For the text-containing cell, return its midpoint in (X, Y) coordinate format. 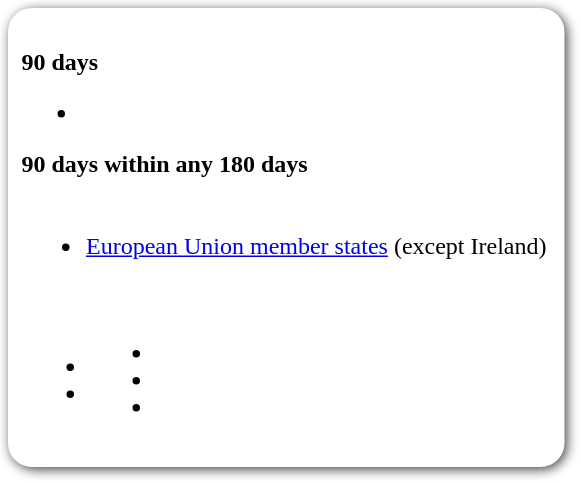
90 days90 days within any 180 days European Union member states (except Ireland) (286, 238)
European Union member states (except Ireland) (286, 315)
